Determine the [X, Y] coordinate at the center of the cell enclosing the given text.  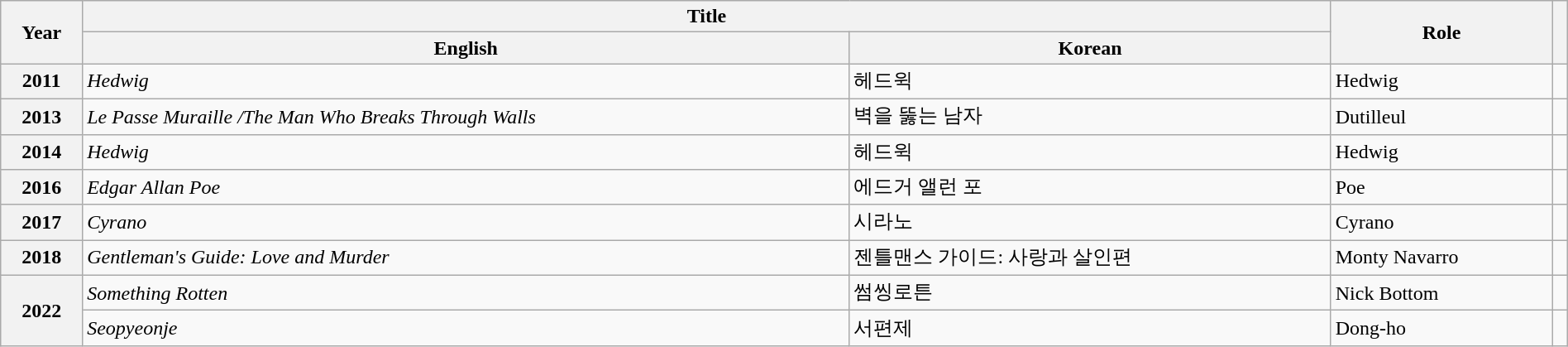
Poe [1441, 187]
English [466, 48]
2013 [41, 116]
Title [707, 17]
서편제 [1090, 328]
2016 [41, 187]
Korean [1090, 48]
에드거 앨런 포 [1090, 187]
Seopyeonje [466, 328]
2017 [41, 222]
2011 [41, 81]
Gentleman's Guide: Love and Murder [466, 258]
벽을 뚫는 남자 [1090, 116]
시라노 [1090, 222]
Dong-ho [1441, 328]
Year [41, 32]
Edgar Allan Poe [466, 187]
Something Rotten [466, 293]
썸씽로튼 [1090, 293]
젠틀맨스 가이드: 사랑과 살인편 [1090, 258]
2018 [41, 258]
Nick Bottom [1441, 293]
Monty Navarro [1441, 258]
Dutilleul [1441, 116]
Role [1441, 32]
2022 [41, 310]
2014 [41, 152]
Le Passe Muraille /The Man Who Breaks Through Walls [466, 116]
